For the text-containing cell, return its midpoint in [X, Y] coordinate format. 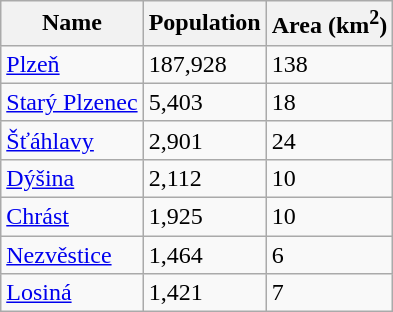
Losiná [72, 293]
Chrást [72, 217]
Dýšina [72, 178]
Plzeň [72, 64]
187,928 [204, 64]
Nezvěstice [72, 255]
18 [330, 102]
5,403 [204, 102]
7 [330, 293]
2,112 [204, 178]
6 [330, 255]
1,925 [204, 217]
Population [204, 24]
24 [330, 140]
Šťáhlavy [72, 140]
1,464 [204, 255]
138 [330, 64]
Name [72, 24]
Starý Plzenec [72, 102]
2,901 [204, 140]
Area (km2) [330, 24]
1,421 [204, 293]
